From the cell containing the given text, extract its center point as [x, y] coordinate. 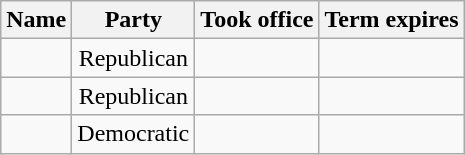
Democratic [134, 134]
Name [36, 20]
Term expires [392, 20]
Party [134, 20]
Took office [257, 20]
